Provide the (x, y) coordinate of the cell's center where the given text is located.  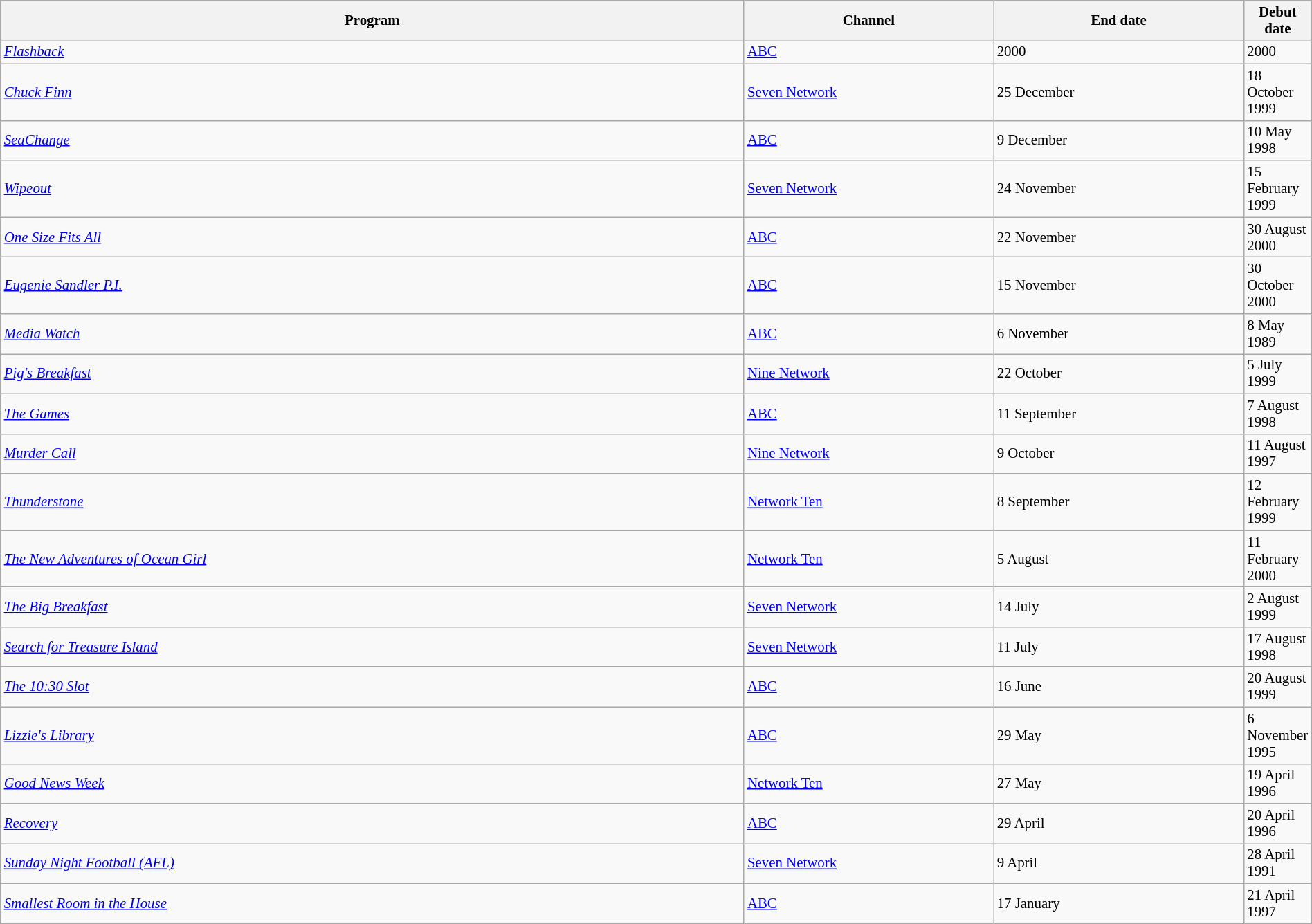
Flashback (372, 52)
22 November (1119, 237)
6 November (1119, 334)
Pig's Breakfast (372, 373)
21 April 1997 (1277, 904)
8 September (1119, 502)
8 May 1989 (1277, 334)
14 July (1119, 607)
Sunday Night Football (AFL) (372, 864)
Search for Treasure Island (372, 647)
29 April (1119, 824)
16 June (1119, 687)
Recovery (372, 824)
The Big Breakfast (372, 607)
11 August 1997 (1277, 454)
The Games (372, 414)
Wipeout (372, 189)
Eugenie Sandler P.I. (372, 286)
7 August 1998 (1277, 414)
11 July (1119, 647)
11 September (1119, 414)
5 July 1999 (1277, 373)
22 October (1119, 373)
Program (372, 21)
9 April (1119, 864)
Debut date (1277, 21)
5 August (1119, 559)
17 January (1119, 904)
The New Adventures of Ocean Girl (372, 559)
19 April 1996 (1277, 784)
12 February 1999 (1277, 502)
Murder Call (372, 454)
20 August 1999 (1277, 687)
One Size Fits All (372, 237)
28 April 1991 (1277, 864)
9 December (1119, 140)
11 February 2000 (1277, 559)
25 December (1119, 92)
The 10:30 Slot (372, 687)
Smallest Room in the House (372, 904)
30 August 2000 (1277, 237)
30 October 2000 (1277, 286)
End date (1119, 21)
6 November 1995 (1277, 735)
SeaChange (372, 140)
Lizzie's Library (372, 735)
17 August 1998 (1277, 647)
Media Watch (372, 334)
29 May (1119, 735)
9 October (1119, 454)
18 October 1999 (1277, 92)
Channel (869, 21)
27 May (1119, 784)
20 April 1996 (1277, 824)
10 May 1998 (1277, 140)
Good News Week (372, 784)
2 August 1999 (1277, 607)
15 November (1119, 286)
Thunderstone (372, 502)
Chuck Finn (372, 92)
24 November (1119, 189)
15 February 1999 (1277, 189)
